From the cell containing the given text, extract its center point as (X, Y) coordinate. 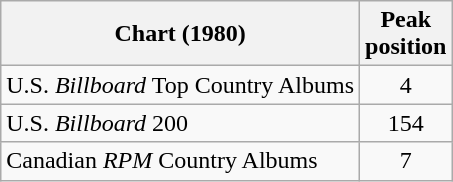
Peakposition (406, 34)
Chart (1980) (180, 34)
154 (406, 123)
U.S. Billboard Top Country Albums (180, 85)
Canadian RPM Country Albums (180, 161)
U.S. Billboard 200 (180, 123)
4 (406, 85)
7 (406, 161)
